Output the [X, Y] coordinate of the center of the cell containing the given text.  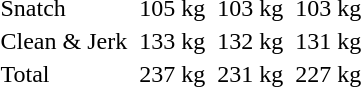
133 kg [172, 41]
132 kg [250, 41]
